Output the [x, y] coordinate of the center of the cell containing the given text.  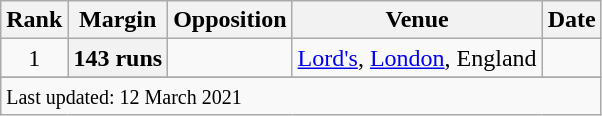
Rank [34, 20]
Opposition [230, 20]
Lord's, London, England [417, 58]
143 runs [118, 58]
Last updated: 12 March 2021 [301, 96]
1 [34, 58]
Margin [118, 20]
Date [572, 20]
Venue [417, 20]
